Identify which cell holds the provided text, then report its (X, Y) central coordinate. 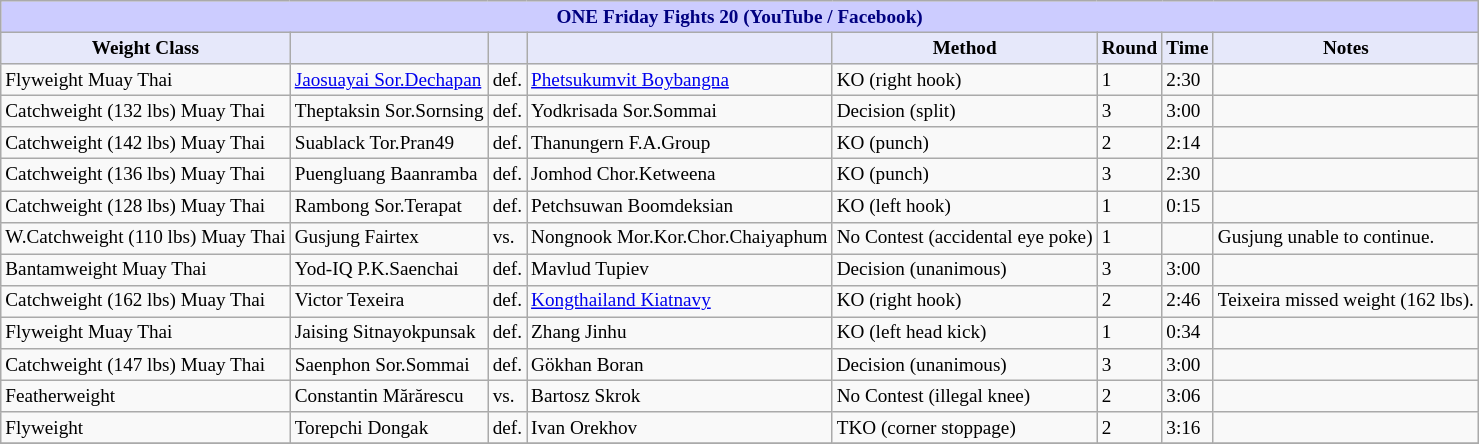
Jaising Sitnayokpunsak (389, 333)
Gökhan Boran (680, 365)
ONE Friday Fights 20 (YouTube / Facebook) (740, 17)
Featherweight (146, 396)
Bantamweight Muay Thai (146, 270)
Thanungern F.A.Group (680, 143)
0:15 (1188, 206)
Kongthailand Kiatnavy (680, 301)
Ivan Orekhov (680, 428)
No Contest (accidental eye poke) (964, 238)
Catchweight (142 lbs) Muay Thai (146, 143)
Notes (1346, 48)
Weight Class (146, 48)
3:06 (1188, 396)
KO (left head kick) (964, 333)
Saenphon Sor.Sommai (389, 365)
Suablack Tor.Pran49 (389, 143)
Theptaksin Sor.Sornsing (389, 111)
W.Catchweight (110 lbs) Muay Thai (146, 238)
Teixeira missed weight (162 lbs). (1346, 301)
Catchweight (162 lbs) Muay Thai (146, 301)
Catchweight (136 lbs) Muay Thai (146, 175)
Catchweight (132 lbs) Muay Thai (146, 111)
Torepchi Dongak (389, 428)
Phetsukumvit Boybangna (680, 80)
Mavlud Tupiev (680, 270)
No Contest (illegal knee) (964, 396)
Bartosz Skrok (680, 396)
Gusjung unable to continue. (1346, 238)
Nongnook Mor.Kor.Chor.Chaiyaphum (680, 238)
2:14 (1188, 143)
Jaosuayai Sor.Dechapan (389, 80)
Catchweight (128 lbs) Muay Thai (146, 206)
Catchweight (147 lbs) Muay Thai (146, 365)
Constantin Mărărescu (389, 396)
TKO (corner stoppage) (964, 428)
Method (964, 48)
Gusjung Fairtex (389, 238)
Zhang Jinhu (680, 333)
Flyweight (146, 428)
Yodkrisada Sor.Sommai (680, 111)
3:16 (1188, 428)
Round (1130, 48)
Victor Texeira (389, 301)
Time (1188, 48)
Petchsuwan Boomdeksian (680, 206)
0:34 (1188, 333)
2:46 (1188, 301)
Puengluang Baanramba (389, 175)
Jomhod Chor.Ketweena (680, 175)
Yod-IQ P.K.Saenchai (389, 270)
Rambong Sor.Terapat (389, 206)
Decision (split) (964, 111)
KO (left hook) (964, 206)
